Return [x, y] of the center of cell containing provided text 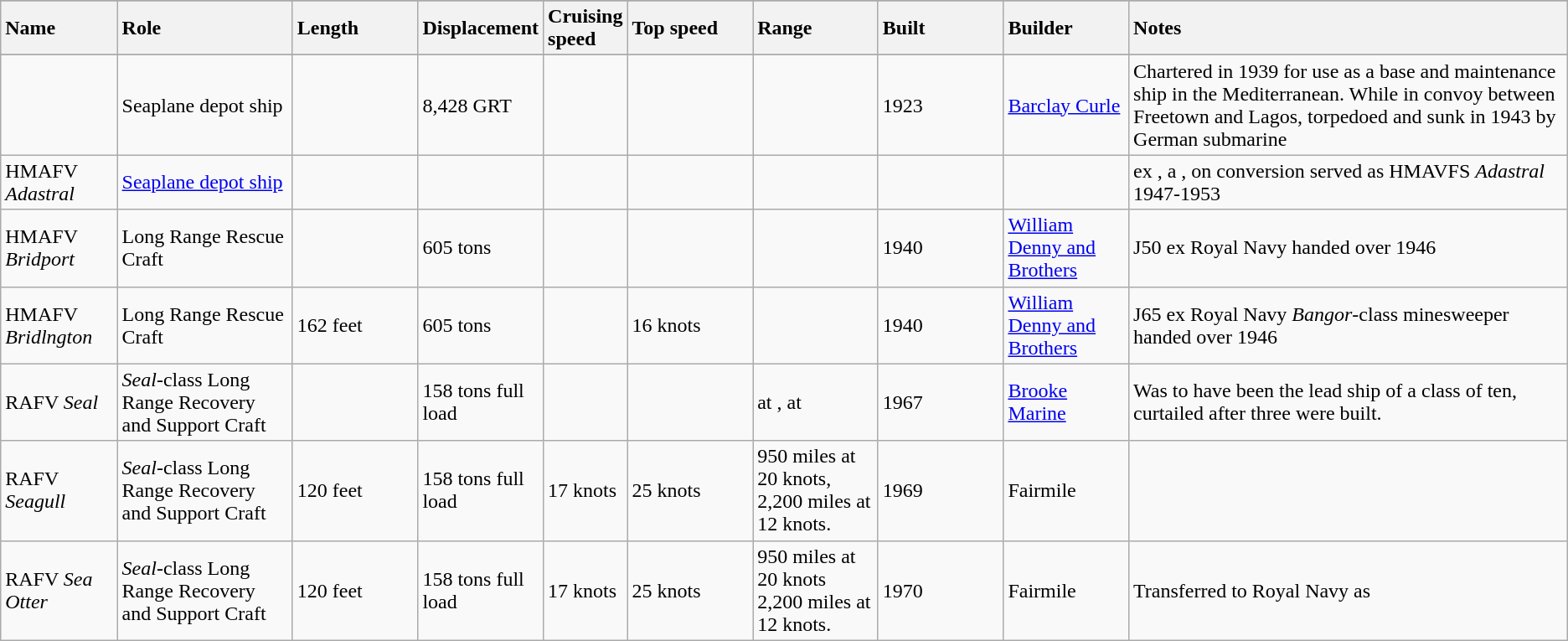
1970 [941, 590]
1969 [941, 491]
Notes [1349, 28]
ex , a , on conversion served as HMAVFS Adastral 1947-1953 [1349, 183]
16 knots [690, 325]
J65 ex Royal Navy Bangor-class minesweeper handed over 1946 [1349, 325]
Range [816, 28]
Was to have been the lead ship of a class of ten, curtailed after three were built. [1349, 402]
Displacement [481, 28]
at , at [816, 402]
162 feet [355, 325]
1923 [941, 106]
950 miles at 20 knots, 2,200 miles at 12 knots. [816, 491]
Built [941, 28]
RAFV Seagull [59, 491]
Builder [1066, 28]
Brooke Marine [1066, 402]
950 miles at 20 knots2,200 miles at 12 knots. [816, 590]
J50 ex Royal Navy handed over 1946 [1349, 248]
RAFV Sea Otter [59, 590]
Cruisingspeed [585, 28]
Length [355, 28]
HMAFV Adastral [59, 183]
Transferred to Royal Navy as [1349, 590]
Top speed [690, 28]
Name [59, 28]
RAFV Seal [59, 402]
Barclay Curle [1066, 106]
HMAFV Bridport [59, 248]
HMAFV Bridlngton [59, 325]
1967 [941, 402]
8,428 GRT [481, 106]
Role [204, 28]
